Determine the [x, y] coordinate at the center of the cell enclosing the given text.  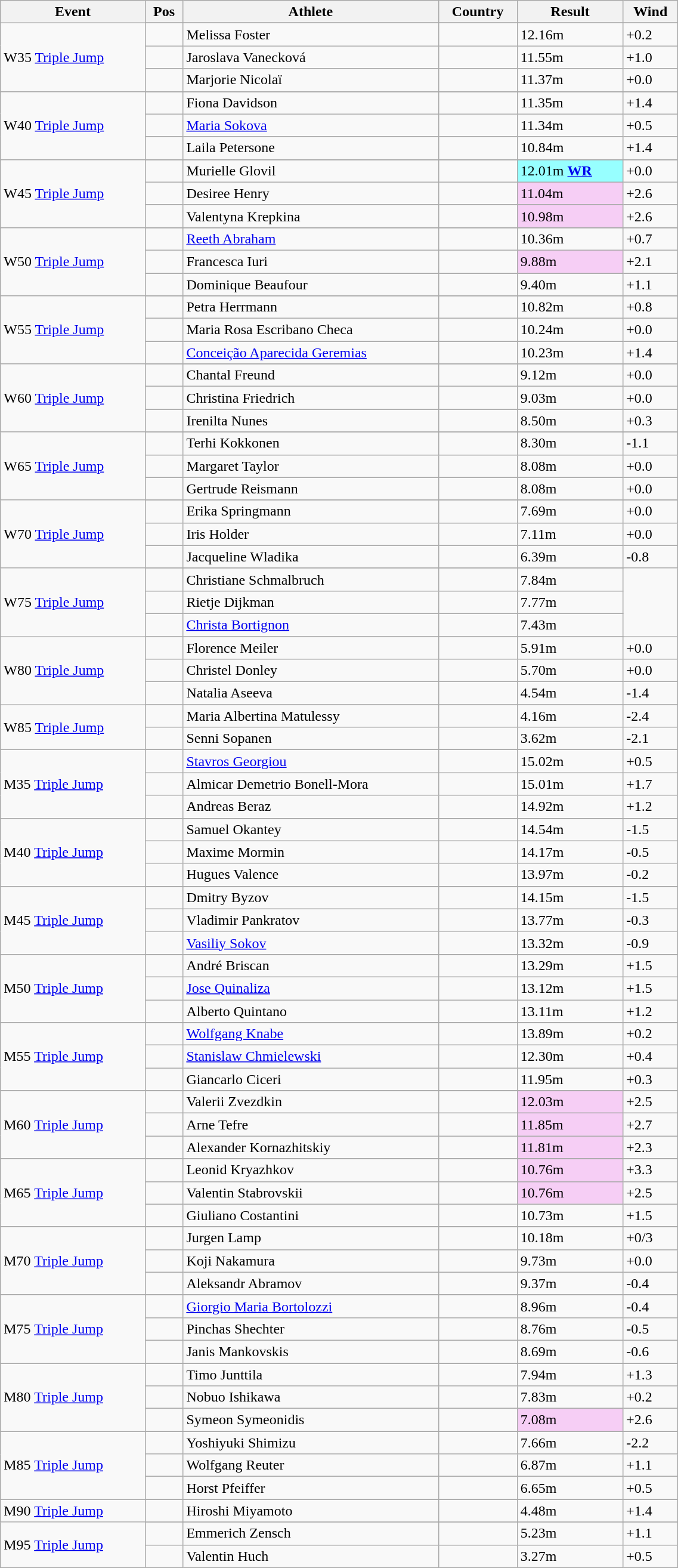
Reeth Abraham [311, 239]
7.94m [570, 1374]
M60 Triple Jump [73, 1125]
Valentyna Krepkina [311, 216]
11.55m [570, 57]
9.12m [570, 375]
Almicar Demetrio Bonell-Mora [311, 784]
M70 Triple Jump [73, 1261]
Alberto Quintano [311, 1011]
-2.2 [651, 1443]
Christa Bortignon [311, 625]
Wolfgang Reuter [311, 1465]
Event [73, 12]
9.03m [570, 398]
10.73m [570, 1215]
+2.1 [651, 261]
10.82m [570, 307]
-0.2 [651, 875]
12.03m [570, 1102]
M65 Triple Jump [73, 1193]
Nobuo Ishikawa [311, 1397]
Giorgio Maria Bortolozzi [311, 1306]
Aleksandr Abramov [311, 1283]
Wolfgang Knabe [311, 1034]
7.43m [570, 625]
-0.8 [651, 557]
12.16m [570, 35]
Emmerich Zensch [311, 1533]
13.77m [570, 920]
8.76m [570, 1329]
6.65m [570, 1488]
+3.3 [651, 1170]
M90 Triple Jump [73, 1511]
+2.3 [651, 1147]
7.83m [570, 1397]
Result [570, 12]
7.08m [570, 1420]
+1.7 [651, 784]
+0.8 [651, 307]
Hugues Valence [311, 875]
Jose Quinaliza [311, 988]
Janis Mankovskis [311, 1351]
7.11m [570, 534]
W55 Triple Jump [73, 330]
Terhi Kokkonen [311, 443]
Irenilta Nunes [311, 421]
Christiane Schmalbruch [311, 579]
Gertrude Reismann [311, 489]
Timo Junttila [311, 1374]
Samuel Okantey [311, 829]
11.34m [570, 125]
13.97m [570, 875]
3.27m [570, 1556]
3.62m [570, 739]
4.54m [570, 693]
5.23m [570, 1533]
Laila Petersone [311, 148]
Symeon Symeonidis [311, 1420]
Christina Friedrich [311, 398]
Koji Nakamura [311, 1261]
M45 Triple Jump [73, 920]
6.39m [570, 557]
Natalia Aseeva [311, 693]
9.88m [570, 261]
Yoshiyuki Shimizu [311, 1443]
Florence Meiler [311, 647]
Jurgen Lamp [311, 1238]
Stavros Georgiou [311, 761]
André Briscan [311, 965]
11.95m [570, 1079]
8.69m [570, 1351]
Leonid Kryazhkov [311, 1170]
Country [478, 12]
13.32m [570, 943]
7.69m [570, 511]
14.54m [570, 829]
Maria Albertina Matulessy [311, 716]
14.17m [570, 852]
12.30m [570, 1057]
M35 Triple Jump [73, 784]
Fiona Davidson [311, 103]
Francesca Iuri [311, 261]
10.36m [570, 239]
12.01m WR [570, 171]
Melissa Foster [311, 35]
Giuliano Costantini [311, 1215]
M85 Triple Jump [73, 1465]
10.24m [570, 330]
11.81m [570, 1147]
Margaret Taylor [311, 466]
9.40m [570, 285]
15.02m [570, 761]
M50 Triple Jump [73, 988]
Maria Rosa Escribano Checa [311, 330]
Desiree Henry [311, 193]
Iris Holder [311, 534]
-1.1 [651, 443]
Maria Sokova [311, 125]
10.84m [570, 148]
13.11m [570, 1011]
10.23m [570, 353]
Stanislaw Chmielewski [311, 1057]
Petra Herrmann [311, 307]
Valerii Zvezdkin [311, 1102]
M75 Triple Jump [73, 1329]
Dmitry Byzov [311, 897]
Christel Donley [311, 671]
10.18m [570, 1238]
4.16m [570, 716]
W75 Triple Jump [73, 602]
Pos [164, 12]
M80 Triple Jump [73, 1397]
W40 Triple Jump [73, 125]
Marjorie Nicolaï [311, 80]
W50 Triple Jump [73, 261]
W70 Triple Jump [73, 534]
7.84m [570, 579]
Conceição Aparecida Geremias [311, 353]
+2.7 [651, 1125]
M55 Triple Jump [73, 1057]
+1.3 [651, 1374]
Alexander Kornazhitskiy [311, 1147]
11.35m [570, 103]
11.37m [570, 80]
13.12m [570, 988]
-0.3 [651, 920]
14.15m [570, 897]
W35 Triple Jump [73, 57]
Jacqueline Wladika [311, 557]
M95 Triple Jump [73, 1545]
W45 Triple Jump [73, 193]
13.89m [570, 1034]
M40 Triple Jump [73, 852]
11.04m [570, 193]
9.37m [570, 1283]
Dominique Beaufour [311, 285]
-2.4 [651, 716]
15.01m [570, 784]
Athlete [311, 12]
+0.4 [651, 1057]
11.85m [570, 1125]
-1.4 [651, 693]
8.96m [570, 1306]
W60 Triple Jump [73, 398]
+0.7 [651, 239]
-0.6 [651, 1351]
W65 Triple Jump [73, 466]
W85 Triple Jump [73, 727]
Maxime Mormin [311, 852]
Vladimir Pankratov [311, 920]
Valentin Stabrovskii [311, 1193]
Pinchas Shechter [311, 1329]
Horst Pfeiffer [311, 1488]
Andreas Beraz [311, 807]
-0.9 [651, 943]
Rietje Dijkman [311, 602]
Giancarlo Ciceri [311, 1079]
Hiroshi Miyamoto [311, 1511]
7.66m [570, 1443]
Senni Sopanen [311, 739]
Vasiliy Sokov [311, 943]
Chantal Freund [311, 375]
Valentin Huch [311, 1556]
8.50m [570, 421]
8.30m [570, 443]
Erika Springmann [311, 511]
Arne Tefre [311, 1125]
W80 Triple Jump [73, 670]
14.92m [570, 807]
10.98m [570, 216]
+0/3 [651, 1238]
Jaroslava Vanecková [311, 57]
6.87m [570, 1465]
+1.0 [651, 57]
Wind [651, 12]
9.73m [570, 1261]
5.91m [570, 647]
7.77m [570, 602]
5.70m [570, 671]
4.48m [570, 1511]
13.29m [570, 965]
-2.1 [651, 739]
Murielle Glovil [311, 171]
